Capture the cell that displays the provided text and extract its [X, Y] central coordinate. 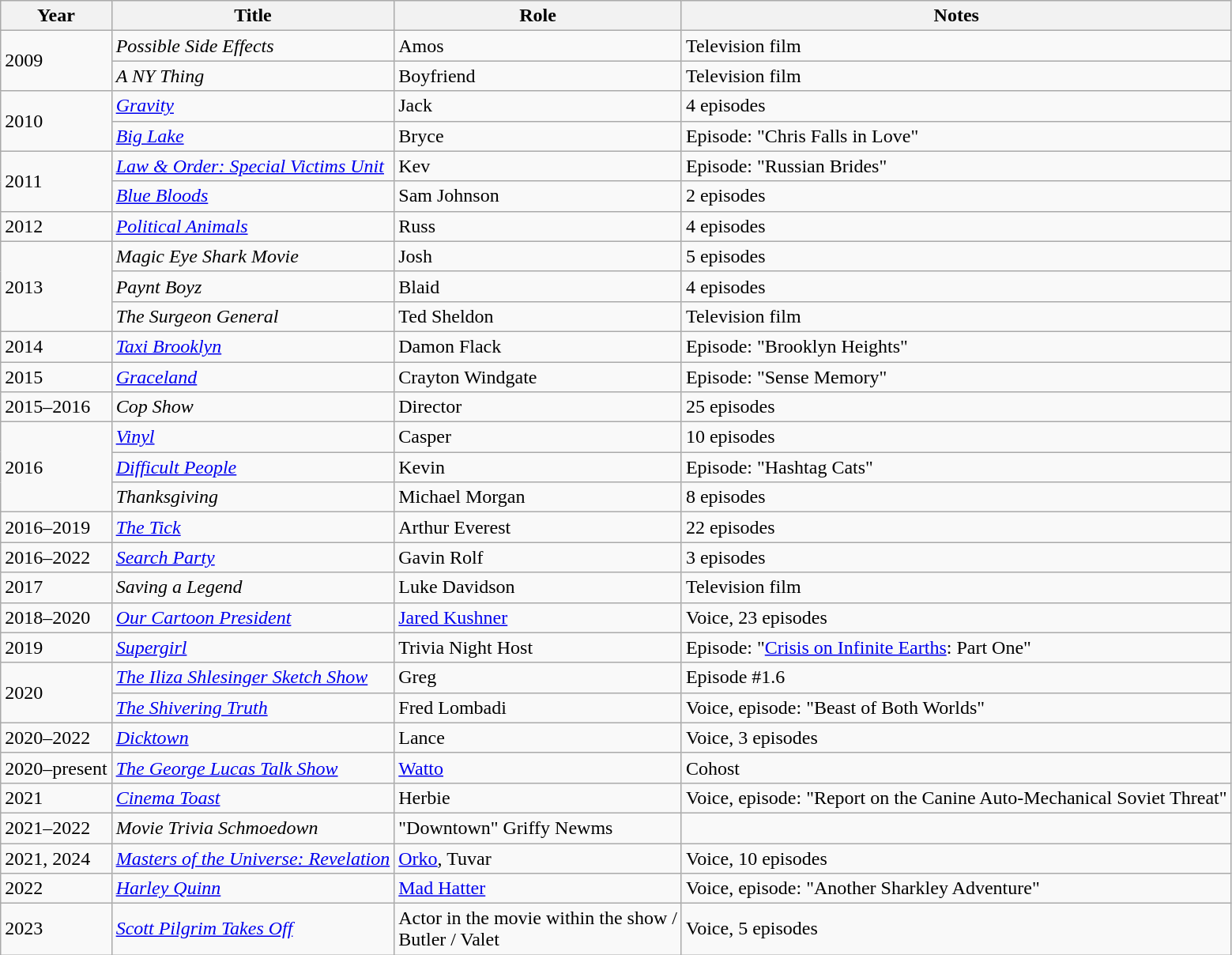
Dicktown [253, 738]
Bryce [538, 136]
Possible Side Effects [253, 46]
Michael Morgan [538, 497]
Greg [538, 678]
A NY Thing [253, 76]
Our Cartoon President [253, 617]
Amos [538, 46]
8 episodes [956, 497]
2021 [56, 798]
Taxi Brooklyn [253, 346]
Cop Show [253, 407]
Kev [538, 166]
Luke Davidson [538, 587]
2016–2022 [56, 557]
2012 [56, 226]
Episode: "Hashtag Cats" [956, 467]
Episode: "Sense Memory" [956, 377]
Scott Pilgrim Takes Off [253, 930]
2014 [56, 346]
Voice, 5 episodes [956, 930]
Gavin Rolf [538, 557]
Voice, 3 episodes [956, 738]
Role [538, 16]
Episode #1.6 [956, 678]
5 episodes [956, 256]
Year [56, 16]
Notes [956, 16]
Director [538, 407]
The Surgeon General [253, 316]
Cohost [956, 768]
Voice, 23 episodes [956, 617]
2020–present [56, 768]
Josh [538, 256]
Episode: "Chris Falls in Love" [956, 136]
Lance [538, 738]
Supergirl [253, 647]
2016 [56, 467]
Difficult People [253, 467]
Watto [538, 768]
The Shivering Truth [253, 708]
Blaid [538, 286]
2020 [56, 693]
2021, 2024 [56, 858]
2016–2019 [56, 527]
2009 [56, 61]
Blue Bloods [253, 196]
Magic Eye Shark Movie [253, 256]
Boyfriend [538, 76]
Movie Trivia Schmoedown [253, 828]
Crayton Windgate [538, 377]
Voice, episode: "Report on the Canine Auto-Mechanical Soviet Threat" [956, 798]
2015–2016 [56, 407]
Big Lake [253, 136]
Trivia Night Host [538, 647]
"Downtown" Griffy Newms [538, 828]
3 episodes [956, 557]
25 episodes [956, 407]
Saving a Legend [253, 587]
Voice, 10 episodes [956, 858]
Harley Quinn [253, 889]
Masters of the Universe: Revelation [253, 858]
Thanksgiving [253, 497]
The Iliza Shlesinger Sketch Show [253, 678]
22 episodes [956, 527]
Law & Order: Special Victims Unit [253, 166]
2018–2020 [56, 617]
Jack [538, 106]
Episode: "Crisis on Infinite Earths: Part One" [956, 647]
2021–2022 [56, 828]
Mad Hatter [538, 889]
The Tick [253, 527]
2022 [56, 889]
Title [253, 16]
2020–2022 [56, 738]
Voice, episode: "Beast of Both Worlds" [956, 708]
Actor in the movie within the show /Butler / Valet [538, 930]
Kevin [538, 467]
Casper [538, 437]
2019 [56, 647]
2023 [56, 930]
Paynt Boyz [253, 286]
Cinema Toast [253, 798]
2010 [56, 121]
2 episodes [956, 196]
2011 [56, 181]
10 episodes [956, 437]
Herbie [538, 798]
The George Lucas Talk Show [253, 768]
Fred Lombadi [538, 708]
Episode: "Russian Brides" [956, 166]
Ted Sheldon [538, 316]
Russ [538, 226]
Vinyl [253, 437]
Gravity [253, 106]
Jared Kushner [538, 617]
Damon Flack [538, 346]
2013 [56, 286]
Sam Johnson [538, 196]
2015 [56, 377]
Political Animals [253, 226]
Graceland [253, 377]
Search Party [253, 557]
2017 [56, 587]
Voice, episode: "Another Sharkley Adventure" [956, 889]
Arthur Everest [538, 527]
Episode: "Brooklyn Heights" [956, 346]
Orko, Tuvar [538, 858]
